Identify which cell holds the provided text, then report its [x, y] central coordinate. 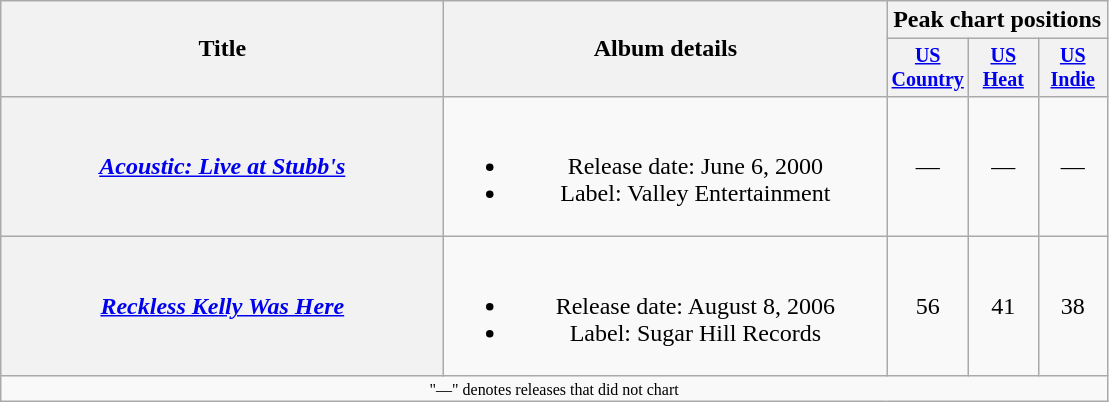
38 [1072, 306]
"—" denotes releases that did not chart [554, 388]
US Heat [1004, 68]
US Indie [1072, 68]
Album details [666, 49]
56 [928, 306]
Acoustic: Live at Stubb's [222, 166]
Peak chart positions [998, 20]
Title [222, 49]
Release date: August 8, 2006Label: Sugar Hill Records [666, 306]
41 [1004, 306]
Reckless Kelly Was Here [222, 306]
Release date: June 6, 2000Label: Valley Entertainment [666, 166]
US Country [928, 68]
